Return (X, Y) of the center of cell containing provided text 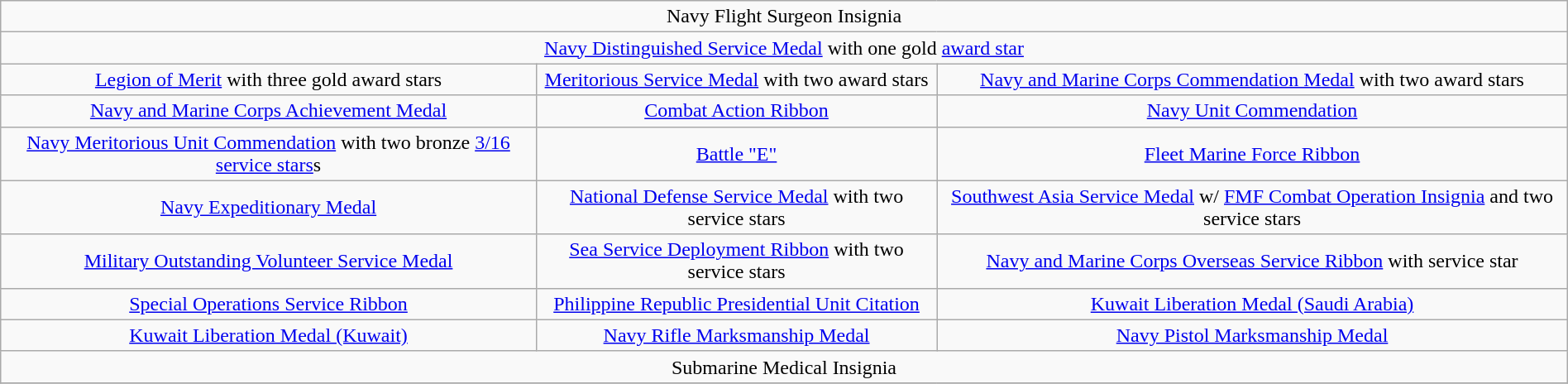
Military Outstanding Volunteer Service Medal (269, 262)
Combat Action Ribbon (736, 111)
Southwest Asia Service Medal w/ FMF Combat Operation Insignia and two service stars (1252, 207)
Sea Service Deployment Ribbon with two service stars (736, 262)
Navy Unit Commendation (1252, 111)
Meritorious Service Medal with two award stars (736, 79)
Kuwait Liberation Medal (Saudi Arabia) (1252, 304)
National Defense Service Medal with two service stars (736, 207)
Navy Distinguished Service Medal with one gold award star (784, 48)
Navy Flight Surgeon Insignia (784, 17)
Navy and Marine Corps Commendation Medal with two award stars (1252, 79)
Special Operations Service Ribbon (269, 304)
Legion of Merit with three gold award stars (269, 79)
Fleet Marine Force Ribbon (1252, 154)
Navy Pistol Marksmanship Medal (1252, 335)
Philippine Republic Presidential Unit Citation (736, 304)
Navy Expeditionary Medal (269, 207)
Navy Meritorious Unit Commendation with two bronze 3/16 service starss (269, 154)
Submarine Medical Insignia (784, 367)
Kuwait Liberation Medal (Kuwait) (269, 335)
Navy and Marine Corps Achievement Medal (269, 111)
Battle "E" (736, 154)
Navy and Marine Corps Overseas Service Ribbon with service star (1252, 262)
Navy Rifle Marksmanship Medal (736, 335)
